Pinpoint the cell where the given text exists, returning its (x, y) midpoint coordinate. 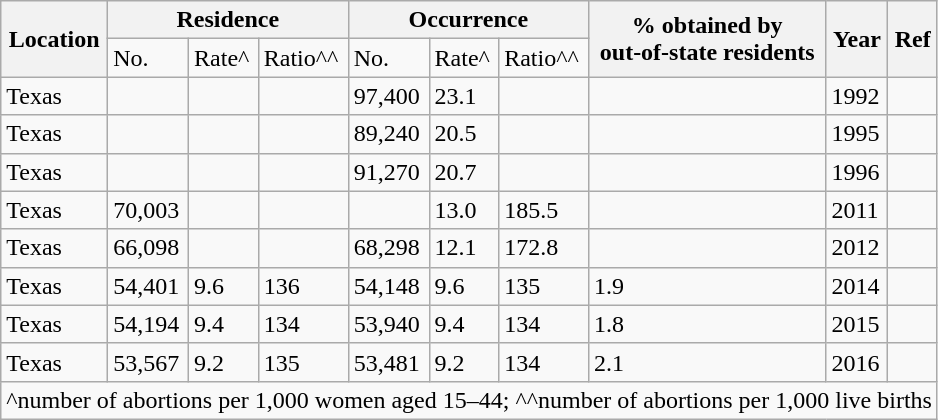
1995 (857, 134)
2011 (857, 210)
53,940 (388, 324)
136 (303, 286)
53,481 (388, 362)
Location (54, 39)
1.8 (708, 324)
20.7 (464, 172)
2012 (857, 248)
53,567 (148, 362)
2016 (857, 362)
2014 (857, 286)
% obtained byout-of-state residents (708, 39)
68,298 (388, 248)
12.1 (464, 248)
54,148 (388, 286)
Ref (913, 39)
23.1 (464, 96)
1992 (857, 96)
66,098 (148, 248)
Residence (228, 20)
54,194 (148, 324)
97,400 (388, 96)
70,003 (148, 210)
1.9 (708, 286)
Year (857, 39)
^number of abortions per 1,000 women aged 15–44; ^^number of abortions per 1,000 live births (470, 400)
Occurrence (468, 20)
2.1 (708, 362)
1996 (857, 172)
172.8 (544, 248)
89,240 (388, 134)
20.5 (464, 134)
2015 (857, 324)
185.5 (544, 210)
91,270 (388, 172)
13.0 (464, 210)
54,401 (148, 286)
